Return [x, y] of the center of cell containing provided text 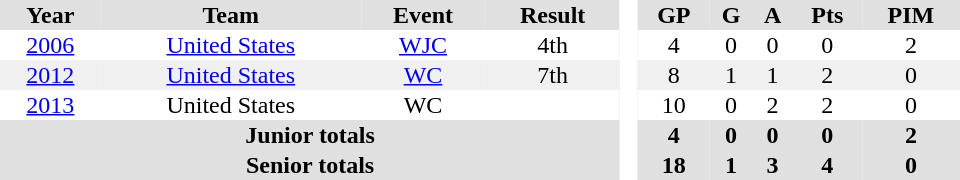
2006 [50, 45]
A [773, 15]
4th [552, 45]
GP [674, 15]
Event [423, 15]
2013 [50, 105]
G [732, 15]
10 [674, 105]
Result [552, 15]
2012 [50, 75]
18 [674, 165]
PIM [911, 15]
Team [231, 15]
Senior totals [310, 165]
Pts [828, 15]
7th [552, 75]
3 [773, 165]
Junior totals [310, 135]
8 [674, 75]
WJC [423, 45]
Year [50, 15]
